For the text-containing cell, return its midpoint in (X, Y) coordinate format. 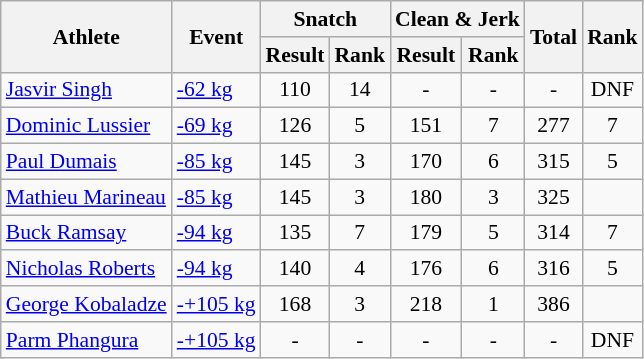
176 (426, 269)
Parm Phangura (86, 340)
Nicholas Roberts (86, 269)
315 (554, 162)
Paul Dumais (86, 162)
386 (554, 304)
Snatch (326, 19)
1 (494, 304)
277 (554, 126)
Athlete (86, 36)
325 (554, 197)
Event (216, 36)
Buck Ramsay (86, 233)
179 (426, 233)
14 (360, 90)
Dominic Lussier (86, 126)
218 (426, 304)
Total (554, 36)
-62 kg (216, 90)
4 (360, 269)
314 (554, 233)
-69 kg (216, 126)
168 (296, 304)
140 (296, 269)
316 (554, 269)
151 (426, 126)
110 (296, 90)
Jasvir Singh (86, 90)
180 (426, 197)
George Kobaladze (86, 304)
170 (426, 162)
Clean & Jerk (458, 19)
135 (296, 233)
126 (296, 126)
Mathieu Marineau (86, 197)
